Capture the cell that displays the provided text and extract its [x, y] central coordinate. 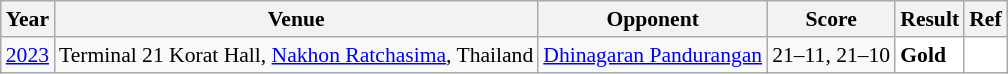
Terminal 21 Korat Hall, Nakhon Ratchasima, Thailand [296, 55]
Ref [985, 19]
Result [930, 19]
Year [28, 19]
Venue [296, 19]
Dhinagaran Pandurangan [652, 55]
21–11, 21–10 [831, 55]
Opponent [652, 19]
Score [831, 19]
Gold [930, 55]
2023 [28, 55]
